Pinpoint the cell where the given text exists, returning its [X, Y] midpoint coordinate. 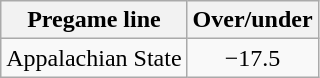
Pregame line [94, 20]
−17.5 [252, 58]
Over/under [252, 20]
Appalachian State [94, 58]
